Extract the (X, Y) coordinate from the center of the cell holding the provided text.  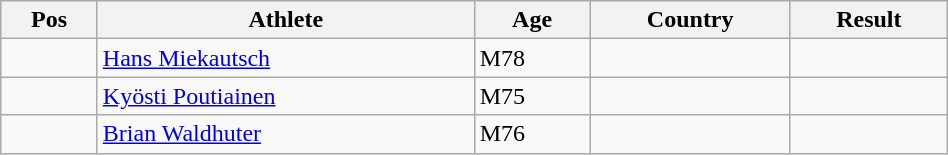
Result (868, 20)
Kyösti Poutiainen (286, 96)
Pos (50, 20)
M75 (532, 96)
Brian Waldhuter (286, 134)
Hans Miekautsch (286, 58)
M78 (532, 58)
Athlete (286, 20)
M76 (532, 134)
Country (690, 20)
Age (532, 20)
